Output the [X, Y] coordinate of the center of the cell containing the given text.  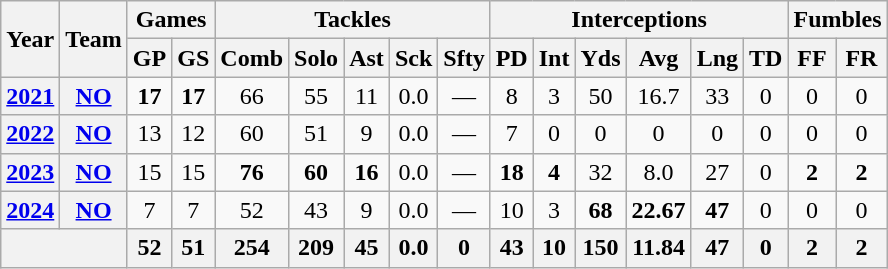
Interceptions [639, 20]
150 [600, 248]
Tackles [352, 20]
2022 [30, 134]
Comb [252, 58]
GS [194, 58]
GP [149, 58]
45 [367, 248]
Ast [367, 58]
Lng [717, 58]
50 [600, 96]
254 [252, 248]
4 [554, 172]
27 [717, 172]
Year [30, 39]
Games [170, 20]
76 [252, 172]
FF [812, 58]
33 [717, 96]
55 [316, 96]
18 [512, 172]
13 [149, 134]
11.84 [658, 248]
66 [252, 96]
FR [862, 58]
11 [367, 96]
Sfty [464, 58]
2024 [30, 210]
16.7 [658, 96]
16 [367, 172]
Sck [413, 58]
22.67 [658, 210]
8.0 [658, 172]
Solo [316, 58]
2021 [30, 96]
2023 [30, 172]
Avg [658, 58]
32 [600, 172]
PD [512, 58]
12 [194, 134]
Int [554, 58]
Team [94, 39]
68 [600, 210]
8 [512, 96]
Fumbles [838, 20]
Yds [600, 58]
TD [766, 58]
209 [316, 248]
